Identify which cell holds the provided text, then report its (x, y) central coordinate. 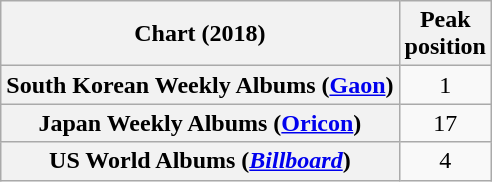
Japan Weekly Albums (Oricon) (200, 123)
17 (445, 123)
Chart (2018) (200, 34)
South Korean Weekly Albums (Gaon) (200, 85)
US World Albums (Billboard) (200, 161)
1 (445, 85)
4 (445, 161)
Peak position (445, 34)
